Capture the cell that displays the provided text and extract its [x, y] central coordinate. 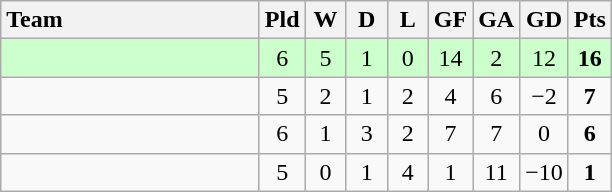
Team [130, 20]
Pts [590, 20]
GA [496, 20]
W [326, 20]
L [408, 20]
3 [366, 134]
−10 [544, 172]
GD [544, 20]
11 [496, 172]
D [366, 20]
14 [450, 58]
−2 [544, 96]
12 [544, 58]
GF [450, 20]
16 [590, 58]
Pld [282, 20]
